Detect which cell encompasses the target text, then output its (x, y) center coordinate. 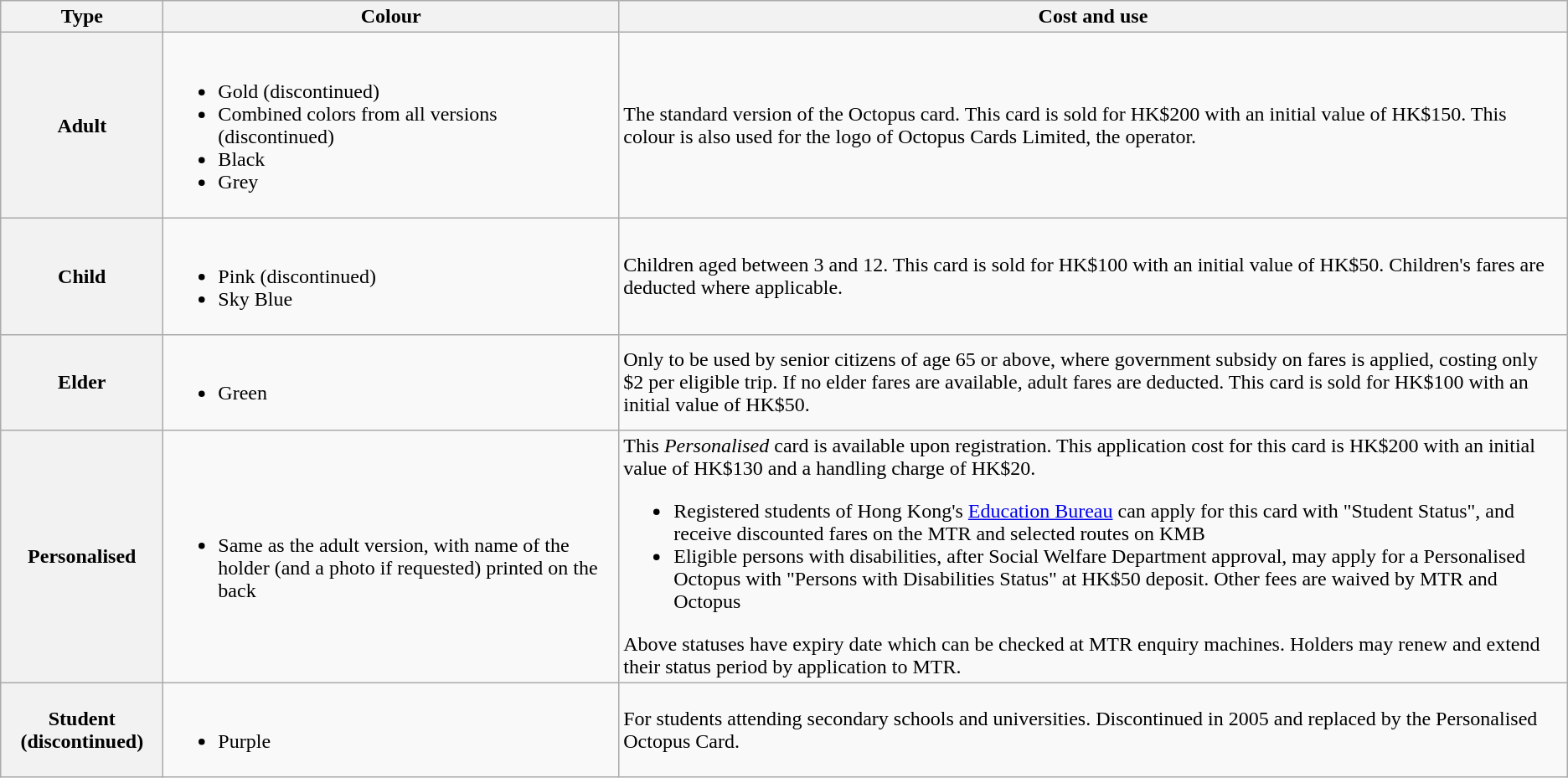
Colour (391, 17)
Cost and use (1094, 17)
Pink (discontinued)Sky Blue (391, 276)
Adult (82, 126)
For students attending secondary schools and universities. Discontinued in 2005 and replaced by the Personalised Octopus Card. (1094, 730)
Same as the adult version, with name of the holder (and a photo if requested) printed on the back (391, 556)
Type (82, 17)
Student (discontinued) (82, 730)
Elder (82, 382)
Purple (391, 730)
Children aged between 3 and 12. This card is sold for HK$100 with an initial value of HK$50. Children's fares are deducted where applicable. (1094, 276)
Gold (discontinued)Combined colors from all versions (discontinued)BlackGrey (391, 126)
Child (82, 276)
Personalised (82, 556)
Green (391, 382)
